Scan for the cell matching the given text and deliver its [X, Y] coordinate at center. 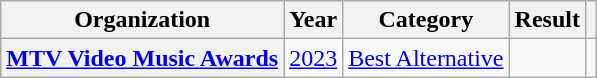
Year [314, 20]
Organization [142, 20]
Best Alternative [426, 58]
Category [426, 20]
Result [547, 20]
2023 [314, 58]
MTV Video Music Awards [142, 58]
